Locate the cell with the specified text and output its [x, y] center coordinate. 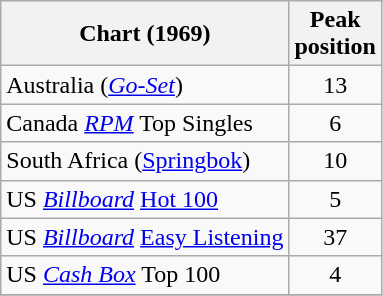
Australia (Go-Set) [145, 85]
Peakposition [335, 34]
US Billboard Easy Listening [145, 237]
10 [335, 161]
37 [335, 237]
13 [335, 85]
Canada RPM Top Singles [145, 123]
US Cash Box Top 100 [145, 275]
6 [335, 123]
South Africa (Springbok) [145, 161]
4 [335, 275]
US Billboard Hot 100 [145, 199]
Chart (1969) [145, 34]
5 [335, 199]
